Determine the [X, Y] coordinate at the center of the cell enclosing the given text.  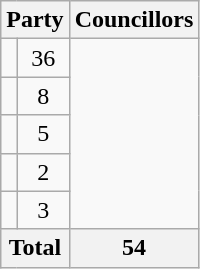
Councillors [134, 20]
54 [134, 248]
36 [43, 58]
2 [43, 172]
3 [43, 210]
Party [35, 20]
8 [43, 96]
5 [43, 134]
Total [35, 248]
